Return (x, y) of the center of cell containing provided text 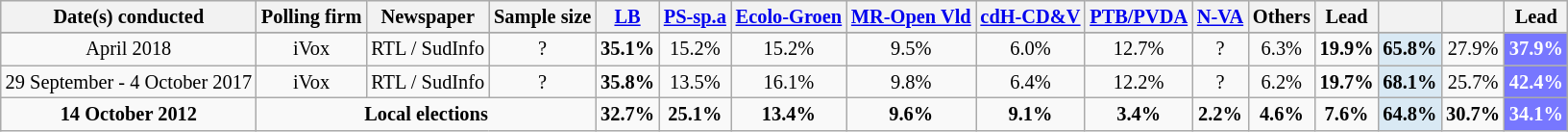
PTB/PVDA (1139, 16)
34.1% (1536, 114)
64.8% (1409, 114)
7.6% (1347, 114)
16.1% (789, 82)
13.5% (696, 82)
April 2018 (129, 49)
35.8% (627, 82)
6.0% (1031, 49)
6.3% (1282, 49)
6.4% (1031, 82)
65.8% (1409, 49)
3.4% (1139, 114)
Ecolo-Groen (789, 16)
32.7% (627, 114)
2.2% (1220, 114)
9.1% (1031, 114)
25.1% (696, 114)
13.4% (789, 114)
37.9% (1536, 49)
68.1% (1409, 82)
42.4% (1536, 82)
LB (627, 16)
14 October 2012 (129, 114)
Others (1282, 16)
12.7% (1139, 49)
19.7% (1347, 82)
19.9% (1347, 49)
Date(s) conducted (129, 16)
Local elections (427, 114)
Newspaper (428, 16)
29 September - 4 October 2017 (129, 82)
cdH-CD&V (1031, 16)
Polling firm (311, 16)
PS-sp.a (696, 16)
Sample size (542, 16)
12.2% (1139, 82)
27.9% (1473, 49)
4.6% (1282, 114)
9.8% (911, 82)
MR-Open Vld (911, 16)
9.5% (911, 49)
9.6% (911, 114)
35.1% (627, 49)
30.7% (1473, 114)
6.2% (1282, 82)
N-VA (1220, 16)
25.7% (1473, 82)
